Identify which cell holds the provided text, then report its [x, y] central coordinate. 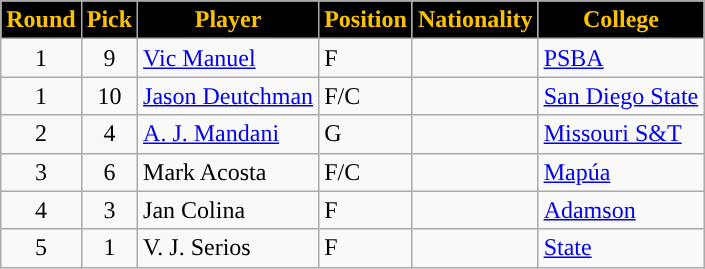
Position [366, 20]
2 [41, 134]
State [621, 248]
PSBA [621, 58]
9 [109, 58]
10 [109, 96]
Jan Colina [228, 210]
5 [41, 248]
Adamson [621, 210]
Vic Manuel [228, 58]
6 [109, 172]
V. J. Serios [228, 248]
Missouri S&T [621, 134]
Player [228, 20]
Jason Deutchman [228, 96]
Mark Acosta [228, 172]
College [621, 20]
Round [41, 20]
San Diego State [621, 96]
A. J. Mandani [228, 134]
Pick [109, 20]
Mapúa [621, 172]
Nationality [475, 20]
G [366, 134]
